Return [X, Y] of the center of cell containing provided text 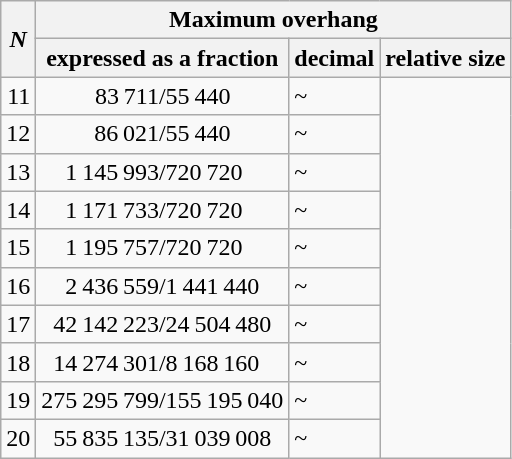
42 142 223 [98, 324]
/24 504 480 [224, 324]
1 171 733 [98, 210]
275 295 799 [98, 400]
20 [18, 438]
/155 195 040 [224, 400]
14 [18, 210]
N [18, 39]
18 [18, 362]
/8 168 160 [224, 362]
1 145 993 [98, 172]
/1 441 440 [224, 286]
14 274 301 [98, 362]
2 436 559 [98, 286]
55 835 135 [98, 438]
13 [18, 172]
12 [18, 134]
83 711 [98, 96]
11 [18, 96]
15 [18, 248]
decimal [334, 58]
1 195 757 [98, 248]
19 [18, 400]
expressed as a fraction [162, 58]
Maximum overhang [274, 20]
relative size [446, 58]
16 [18, 286]
86 021 [98, 134]
17 [18, 324]
/31 039 008 [224, 438]
